For the text-containing cell, return its midpoint in [x, y] coordinate format. 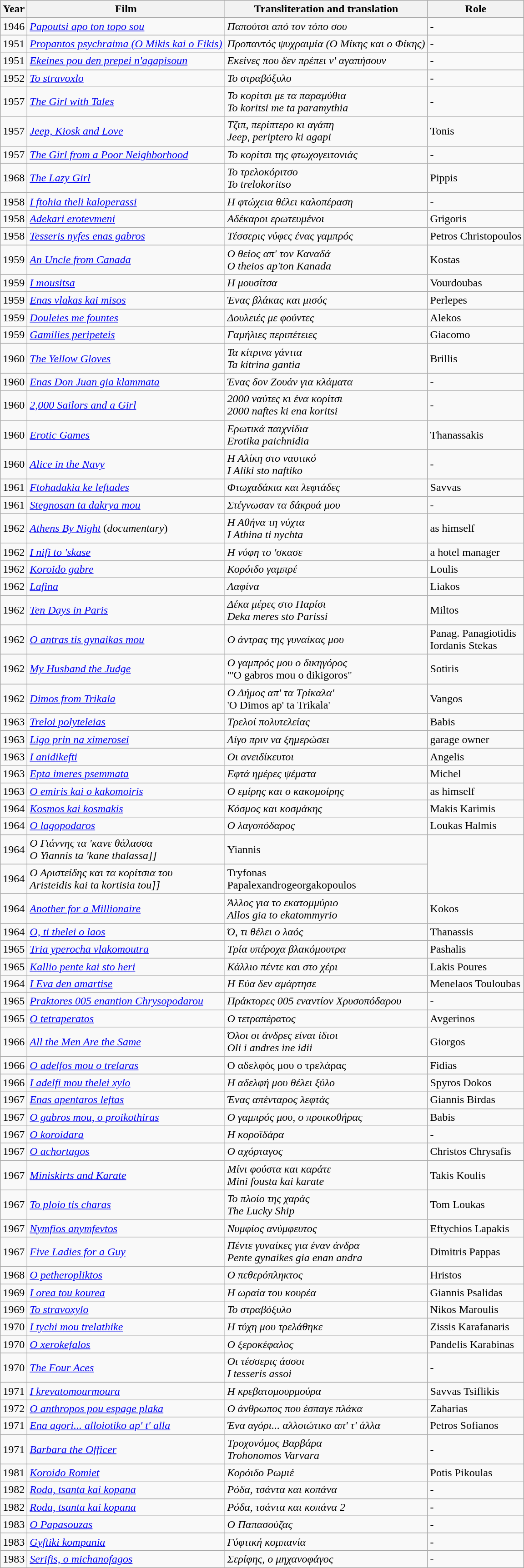
Εφτά ημέρες ψέματα [326, 774]
Δέκα μέρες στο ΠαρίσιDeka meres sto Parissi [326, 610]
Προπαντός ψυχραιμία (Ο Μίκης και ο Φίκης) [326, 44]
Giannis Psalidas [476, 1292]
Liakos [476, 586]
Ρόδα, τσάντα και κοπάνα 2 [326, 1507]
Η κοροϊδάρα [326, 1134]
O antras tis gynaikas mou [126, 640]
2000 ναύτες κι ένα κορίτσι2000 naftes ki ena koritsi [326, 405]
Avgerinos [476, 1019]
Το κορίτσι με τα παραμύθιαTo koritsi me ta paramythia [326, 102]
To ploio tis charas [126, 1204]
Miltos [476, 610]
Dimos from Trikala [126, 699]
I nifi to 'skase [126, 552]
O gabros mou, o proikothiras [126, 1117]
Propantos psychraima (O Mikis kai o Fikis) [126, 44]
Κορόιδο Ρωμιέ [326, 1473]
Γαμήλιες περιπέτειες [326, 335]
Όλοι οι άνδρες είναι ίδιοιOli i andres ine idii [326, 1042]
Η αδελφή μου θέλει ξύλο [326, 1083]
Άλλος για το εκατομμύριοAllos gia to ekatommyrio [326, 908]
Ο άντρας της γυναίκας μου [326, 640]
O achortagos [126, 1152]
Ό, τι θέλει ο λαός [326, 932]
Pashalis [476, 949]
Thanassis [476, 932]
Λίγο πριν να ξημερώσει [326, 739]
O anthropos pou espage plaka [126, 1408]
Savvas [476, 488]
Η φτώχεια θέλει καλοπέραση [326, 201]
Tonis [476, 131]
Τρελοί πολυτελείας [326, 722]
Koroido gabre [126, 569]
1972 [14, 1408]
Sotiris [476, 669]
Takis Koulis [476, 1175]
Grigoris [476, 219]
Treloi polyteleias [126, 722]
Perlepes [476, 300]
Ένα αγόρι... αλλοιώτικο απ' τ' άλλα [326, 1426]
Alice in the Navy [126, 464]
Ο Δήμος απ' τα Τρίκαλα' 'O Dimos ap' ta Trikala' [326, 699]
Petros Sofianos [476, 1426]
O lagopodaros [126, 826]
Menelaos Touloubas [476, 984]
Role [476, 9]
Eftychios Lapakis [476, 1228]
Lakis Poures [476, 967]
Five Ladies for a Guy [126, 1252]
Ο αχόρταγος [326, 1152]
Petros Christopoulos [476, 236]
Σερίφης, ο μηχανοφάγος [326, 1559]
Loulis [476, 569]
Αδέκαροι ερωτευμένοι [326, 219]
Praktores 005 enantion Chrysopodarou [126, 1001]
The Girl from a Poor Neighborhood [126, 155]
Angelis [476, 757]
The Four Aces [126, 1368]
Εκείνες που δεν πρέπει ν' αγαπήσουν [326, 61]
Film [126, 9]
Η τύχη μου τρελάθηκε [326, 1327]
Ena agori... alloiotiko ap' t' alla [126, 1426]
Loukas Halmis [476, 826]
Λαφίνα [326, 586]
Lafina [126, 586]
The Yellow Gloves [126, 358]
2,000 Sailors and a Girl [126, 405]
1946 [14, 26]
Potis Pikoulas [476, 1473]
Nikos Maroulis [476, 1310]
Οι ανειδίκευτοι [326, 757]
Athens By Night (documentary) [126, 528]
Ρόδα, τσάντα και κοπάνα [326, 1490]
Kostas [476, 259]
Ο γαμπρός μου, ο προικοθήρας [326, 1117]
O xerokefalos [126, 1344]
To stravoxlo [126, 78]
Vangos [476, 699]
Miniskirts and Karate [126, 1175]
Tria yperocha vlakomoutra [126, 949]
Πράκτορες 005 εναντίον Χρυσοπόδαρου [326, 1001]
Οι τέσσερις άσσοιI tesseris assoi [326, 1368]
Fidias [476, 1065]
I anidikefti [126, 757]
Δουλειές με φούντες [326, 318]
Gamilies peripeteis [126, 335]
Hristos [476, 1275]
Ο γαμπρός μου ο δικηγόρος"'O gabros mou o dikigoros" [326, 669]
Erotic Games [126, 434]
Spyros Dokos [476, 1083]
Ekeines pou den prepei n'agapisoun [126, 61]
The Girl with Tales [126, 102]
Πέντε γυναίκες για έναν άνδραPente gynaikes gia enan andra [326, 1252]
Ο ξεροκέφαλος [326, 1344]
I adelfi mou thelei xylo [126, 1083]
Makis Karimis [476, 809]
Γύφτική κομπανία [326, 1542]
Η Αθήνα τη νύχταI Athina ti nychta [326, 528]
Thanassakis [476, 434]
Ο άνθρωπος που έσπαγε πλάκα [326, 1408]
Vourdoubas [476, 283]
Στέγνωσαν τα δάκρυά μου [326, 505]
To stravoxylo [126, 1310]
Ο λαγοπόδαρος [326, 826]
Τρία υπέροχα βλακόμουτρα [326, 949]
Zaharias [476, 1408]
Ένας δον Ζουάν για κλάματα [326, 382]
Enas apentaros leftas [126, 1100]
Enas vlakas kai misos [126, 300]
Savvas Tsiflikis [476, 1391]
Giacomo [476, 335]
Pippis [476, 178]
garage owner [476, 739]
Το κορίτσι της φτωχογειτονιάς [326, 155]
Transliteration and translation [326, 9]
Κάλλιο πέντε και στο χέρι [326, 967]
Ένας απένταρος λεφτάς [326, 1100]
TryfonasPapalexandrogeorgakopoulos [326, 879]
Pandelis Karabinas [476, 1344]
Νυμφίος ανύμφευτος [326, 1228]
O tetraperatos [126, 1019]
Τζιπ, περίπτερο κι αγάπηJeep, periptero ki agapi [326, 131]
Michel [476, 774]
Φτωχαδάκια και λεφτάδες [326, 488]
Another for a Millionaire [126, 908]
Enas Don Juan gia klammata [126, 382]
Ο τετραπέρατος [326, 1019]
O emiris kai o kakomoiris [126, 791]
All the Men Are the Same [126, 1042]
Panag. PanagiotidisIordanis Stekas [476, 640]
Brillis [476, 358]
Alekos [476, 318]
Ο Αριστείδης και τα κορίτσια τουAristeidis kai ta kortisia tou]] [126, 879]
Κόσμος και κοσμάκης [326, 809]
I Eva den amartise [126, 984]
Κορόιδο γαμπρέ [326, 569]
Giorgos [476, 1042]
Nymfios anymfevtos [126, 1228]
Gyftiki kompania [126, 1542]
1952 [14, 78]
Christos Chrysafis [476, 1152]
Barbara the Officer [126, 1449]
An Uncle from Canada [126, 259]
Ο εμίρης και ο κακομοίρης [326, 791]
Adekari erotevmeni [126, 219]
I krevatomourmoura [126, 1391]
Epta imeres psemmata [126, 774]
Serifis, o michanofagos [126, 1559]
Η κρεβατομουρμούρα [326, 1391]
I orea tou kourea [126, 1292]
Ο Παπασούζας [326, 1524]
Η νύφη το 'σκασε [326, 552]
Το πλοίο της χαράςThe Lucky Ship [326, 1204]
Stegnosan ta dakrya mou [126, 505]
I tychi mou trelathike [126, 1327]
O, ti thelei o laos [126, 932]
Papoutsi apo ton topo sou [126, 26]
Η μουσίτσα [326, 283]
O Papasouzas [126, 1524]
Giannis Birdas [476, 1100]
Kosmos kai kosmakis [126, 809]
1981 [14, 1473]
Τέσσερις νύφες ένας γαμπρός [326, 236]
Τροχονόμος ΒαρβάραTrohonomos Varvara [326, 1449]
I mousitsa [126, 283]
Douleies me fountes [126, 318]
Ο Γιάννης τα 'κανε θάλασσαO Yiannis ta 'kane thalassa]] [126, 849]
My Husband the Judge [126, 669]
Zissis Karafanaris [476, 1327]
Τα κίτρινα γάντιαTa kitrina gantia [326, 358]
Yiannis [326, 849]
Παπούτσι από τον τόπο σου [326, 26]
Tom Loukas [476, 1204]
Ο πεθερόπληκτος [326, 1275]
Jeep, Kiosk and Love [126, 131]
Η Εύα δεν αμάρτησε [326, 984]
Ο θείος απ' τον ΚαναδάO theios ap'ton Kanada [326, 259]
Το τρελοκόριτσο To trelokoritso [326, 178]
O adelfos mou o trelaras [126, 1065]
Kokos [476, 908]
Μίνι φούστα και καράτεMini fousta kai karate [326, 1175]
The Lazy Girl [126, 178]
O petheropliktos [126, 1275]
Koroido Romiet [126, 1473]
Ftohadakia ke leftades [126, 488]
Tesseris nyfes enas gabros [126, 236]
Ten Days in Paris [126, 610]
Η ωραία του κουρέα [326, 1292]
Ερωτικά παιχνίδιαErotika paichnidia [326, 434]
I ftohia theli kaloperassi [126, 201]
O koroidara [126, 1134]
Dimitris Pappas [476, 1252]
Η Αλίκη στο ναυτικόI Aliki sto naftiko [326, 464]
Kallio pente kai sto heri [126, 967]
Ligo prin na ximerosei [126, 739]
Year [14, 9]
a hotel manager [476, 552]
Ένας βλάκας και μισός [326, 300]
Ο αδελφός μου ο τρελάρας [326, 1065]
